Search for the cell housing the specified text and yield its (X, Y) center coordinate. 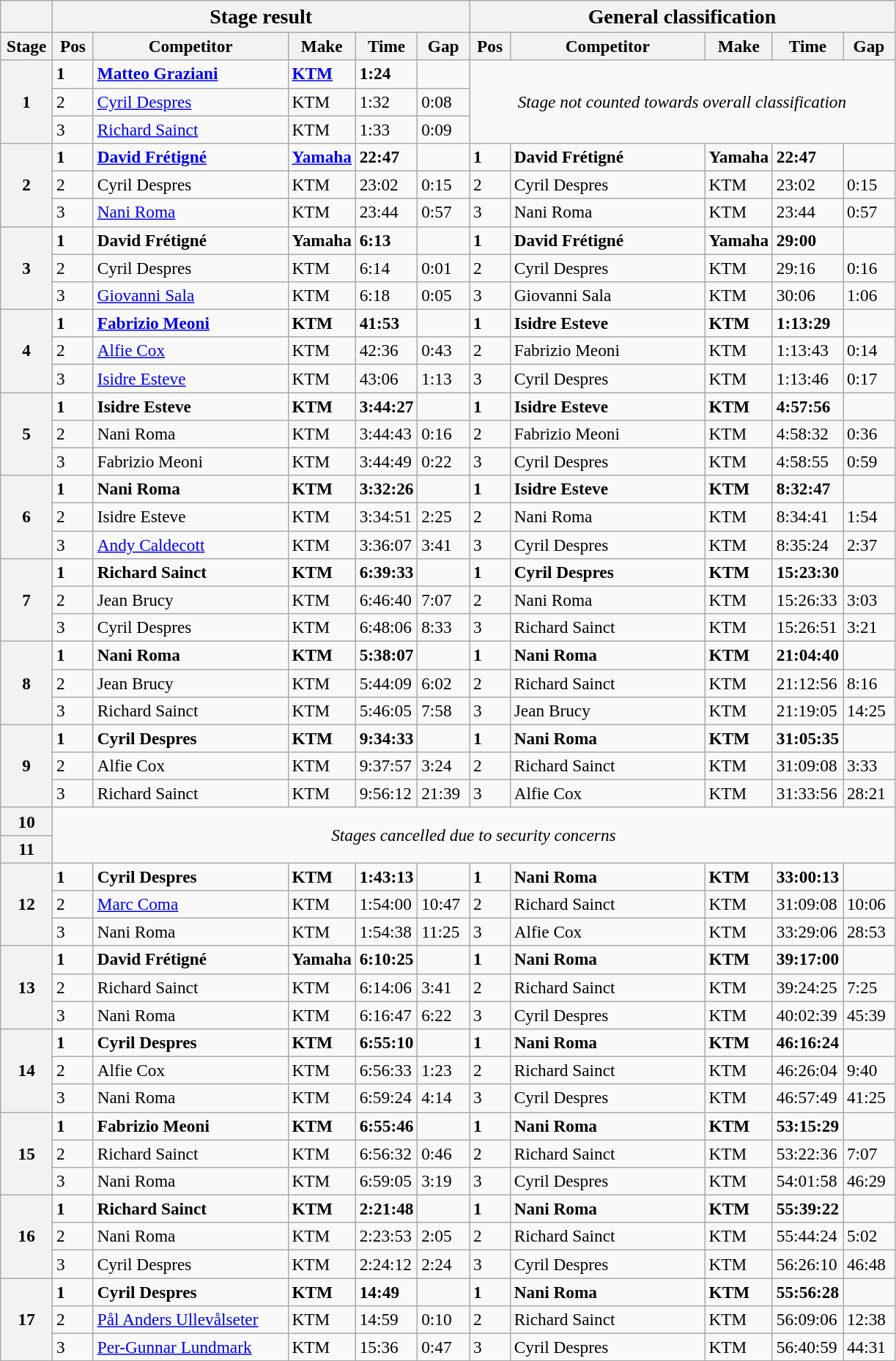
7:58 (444, 711)
6:56:32 (386, 1153)
7:25 (869, 987)
2:37 (869, 544)
15 (26, 1153)
4:14 (444, 1098)
Stage result (261, 16)
6:13 (386, 240)
9:40 (869, 1070)
7 (26, 599)
46:29 (869, 1181)
56:40:59 (807, 1347)
6:10:25 (386, 960)
6:14:06 (386, 987)
53:22:36 (807, 1153)
Stage (26, 46)
8:33 (444, 627)
8:35:24 (807, 544)
1:13:29 (807, 323)
5 (26, 434)
Stages cancelled due to security concerns (474, 835)
3:32:26 (386, 489)
28:53 (869, 932)
56:26:10 (807, 1264)
5:46:05 (386, 711)
9:37:57 (386, 765)
16 (26, 1236)
14:59 (386, 1319)
46:16:24 (807, 1042)
6 (26, 517)
54:01:58 (807, 1181)
1:13:43 (807, 351)
1:23 (444, 1070)
2:05 (444, 1236)
14:49 (386, 1291)
28:21 (869, 793)
6:22 (444, 1015)
1:13 (444, 378)
2:24:12 (386, 1264)
15:26:51 (807, 627)
10:47 (444, 904)
4:57:56 (807, 406)
3:19 (444, 1181)
31:05:35 (807, 738)
2:25 (444, 516)
30:06 (807, 295)
6:18 (386, 295)
40:02:39 (807, 1015)
3:03 (869, 600)
1:32 (386, 102)
11:25 (444, 932)
0:14 (869, 351)
53:15:29 (807, 1126)
1:13:46 (807, 378)
6:14 (386, 267)
33:29:06 (807, 932)
12 (26, 904)
0:08 (444, 102)
14 (26, 1069)
6:16:47 (386, 1015)
15:23:30 (807, 572)
42:36 (386, 351)
3:21 (869, 627)
0:43 (444, 351)
0:10 (444, 1319)
29:16 (807, 267)
6:59:05 (386, 1181)
0:01 (444, 267)
1:24 (386, 74)
4 (26, 350)
17 (26, 1319)
5:02 (869, 1236)
3:36:07 (386, 544)
21:19:05 (807, 711)
5:38:07 (386, 655)
3:44:49 (386, 461)
6:55:46 (386, 1126)
55:39:22 (807, 1209)
3:24 (444, 765)
5:44:09 (386, 683)
Andy Caldecott (190, 544)
1:33 (386, 129)
6:02 (444, 683)
46:57:49 (807, 1098)
13 (26, 987)
6:56:33 (386, 1070)
General classification (683, 16)
14:25 (869, 711)
1:54:00 (386, 904)
3:33 (869, 765)
8:34:41 (807, 516)
Per-Gunnar Lundmark (190, 1347)
41:25 (869, 1098)
6:39:33 (386, 572)
9:56:12 (386, 793)
Matteo Graziani (190, 74)
44:31 (869, 1347)
55:44:24 (807, 1236)
8 (26, 683)
29:00 (807, 240)
3:44:27 (386, 406)
0:59 (869, 461)
0:22 (444, 461)
31:33:56 (807, 793)
4:58:55 (807, 461)
9:34:33 (386, 738)
2:23:53 (386, 1236)
1:54:38 (386, 932)
15:26:33 (807, 600)
0:05 (444, 295)
2:24 (444, 1264)
0:46 (444, 1153)
46:26:04 (807, 1070)
15:36 (386, 1347)
0:47 (444, 1347)
10 (26, 821)
8:32:47 (807, 489)
56:09:06 (807, 1319)
41:53 (386, 323)
39:17:00 (807, 960)
46:48 (869, 1264)
55:56:28 (807, 1291)
0:17 (869, 378)
6:46:40 (386, 600)
0:09 (444, 129)
2:21:48 (386, 1209)
6:55:10 (386, 1042)
3:34:51 (386, 516)
10:06 (869, 904)
1:06 (869, 295)
12:38 (869, 1319)
11 (26, 849)
1:43:13 (386, 876)
21:12:56 (807, 683)
6:48:06 (386, 627)
6:59:24 (386, 1098)
4:58:32 (807, 434)
33:00:13 (807, 876)
45:39 (869, 1015)
Pål Anders Ullevålseter (190, 1319)
39:24:25 (807, 987)
0:36 (869, 434)
21:04:40 (807, 655)
9 (26, 766)
43:06 (386, 378)
3:44:43 (386, 434)
8:16 (869, 683)
Stage not counted towards overall classification (683, 101)
Marc Coma (190, 904)
21:39 (444, 793)
1:54 (869, 516)
